Scan for the cell matching the given text and deliver its [X, Y] coordinate at center. 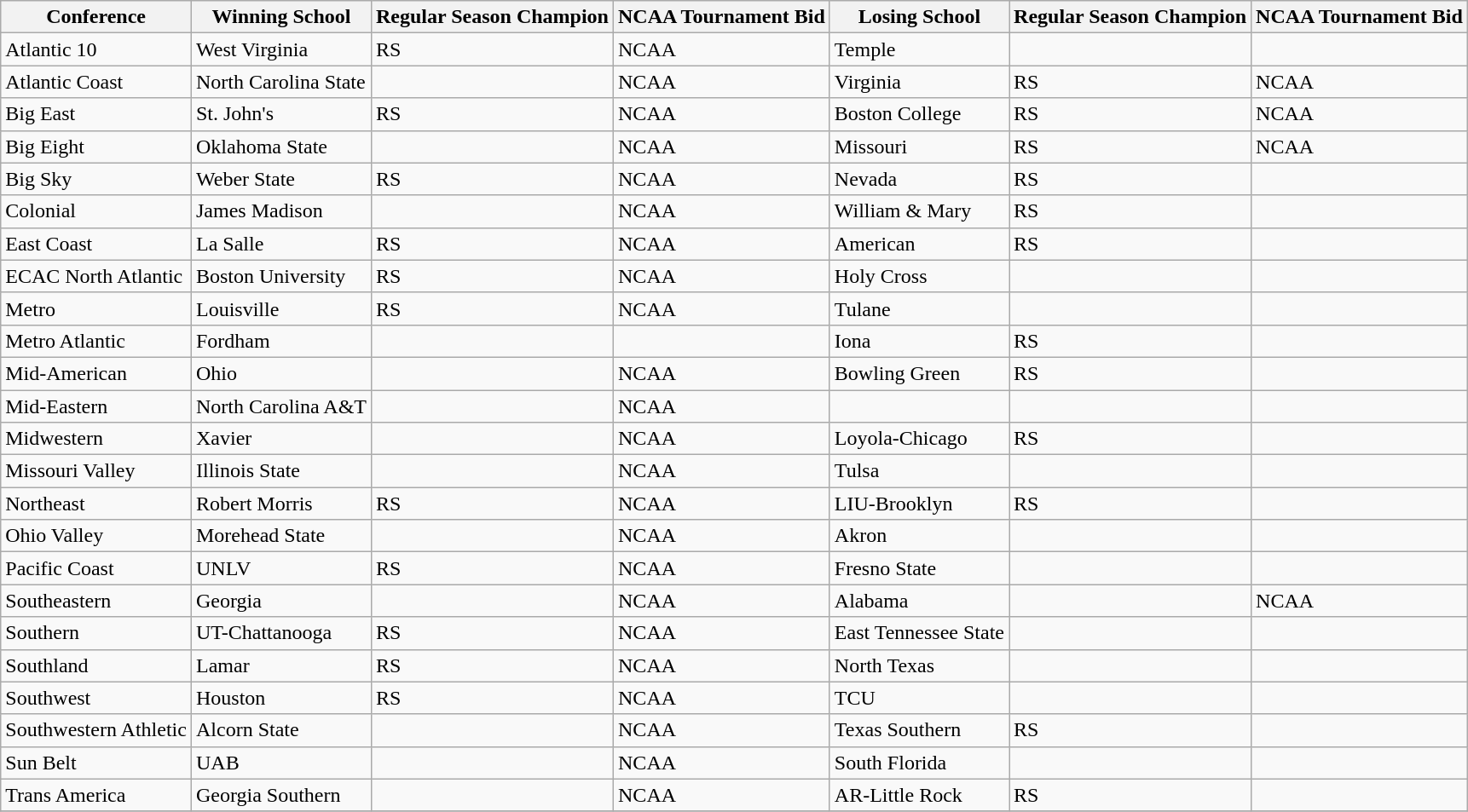
Metro [96, 308]
ECAC North Atlantic [96, 276]
Southeastern [96, 601]
Midwestern [96, 439]
Tulsa [919, 471]
Northeast [96, 504]
East Tennessee State [919, 633]
Metro Atlantic [96, 341]
North Texas [919, 665]
Alcorn State [281, 730]
Winning School [281, 17]
Big East [96, 114]
Loyola-Chicago [919, 439]
Nevada [919, 179]
Atlantic 10 [96, 49]
Robert Morris [281, 504]
AR-Little Rock [919, 795]
Missouri [919, 147]
Holy Cross [919, 276]
American [919, 244]
Trans America [96, 795]
Conference [96, 17]
Akron [919, 536]
Southland [96, 665]
Ohio [281, 373]
UT-Chattanooga [281, 633]
Pacific Coast [96, 568]
Georgia Southern [281, 795]
Ohio Valley [96, 536]
William & Mary [919, 211]
Louisville [281, 308]
Oklahoma State [281, 147]
Southern [96, 633]
Missouri Valley [96, 471]
Colonial [96, 211]
Georgia [281, 601]
Lamar [281, 665]
Xavier [281, 439]
Morehead State [281, 536]
Southwestern Athletic [96, 730]
Fordham [281, 341]
North Carolina A&T [281, 406]
Sun Belt [96, 763]
St. John's [281, 114]
UAB [281, 763]
Mid-Eastern [96, 406]
Virginia [919, 82]
South Florida [919, 763]
West Virginia [281, 49]
Tulane [919, 308]
Boston University [281, 276]
UNLV [281, 568]
Losing School [919, 17]
Atlantic Coast [96, 82]
Weber State [281, 179]
La Salle [281, 244]
LIU-Brooklyn [919, 504]
Mid-American [96, 373]
Illinois State [281, 471]
Bowling Green [919, 373]
Fresno State [919, 568]
Houston [281, 698]
Big Sky [96, 179]
Big Eight [96, 147]
Temple [919, 49]
Texas Southern [919, 730]
North Carolina State [281, 82]
Southwest [96, 698]
James Madison [281, 211]
Alabama [919, 601]
TCU [919, 698]
Boston College [919, 114]
Iona [919, 341]
East Coast [96, 244]
